Determine the (x, y) coordinate at the center of the cell enclosing the given text.  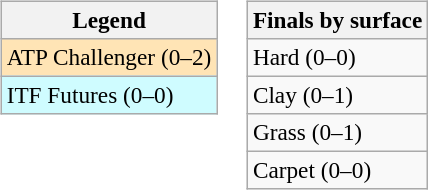
Grass (0–1) (337, 133)
Hard (0–0) (337, 57)
Carpet (0–0) (337, 171)
Clay (0–1) (337, 95)
ATP Challenger (0–2) (108, 57)
Legend (108, 20)
Finals by surface (337, 20)
ITF Futures (0–0) (108, 95)
